Return the (X, Y) coordinate for the center point of the cell that contains the specified text.  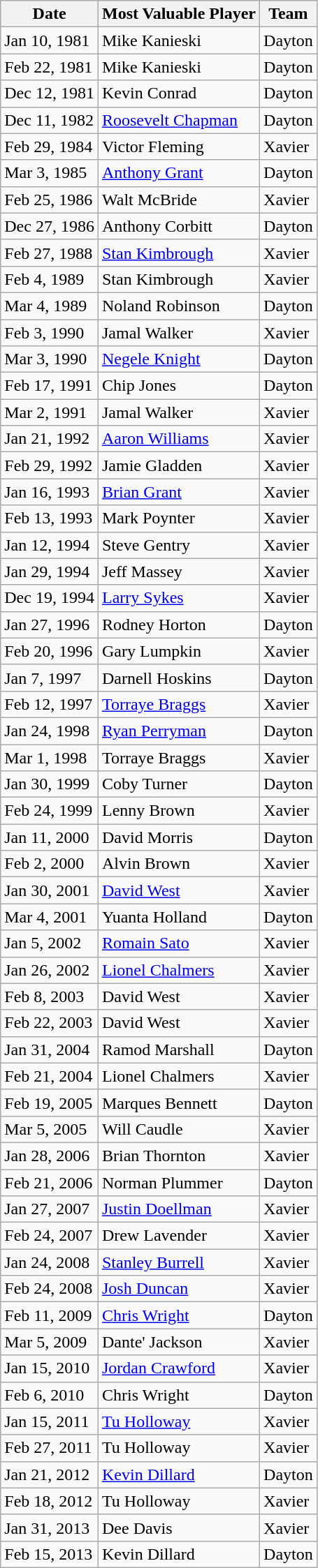
Feb 18, 2012 (50, 1501)
Feb 21, 2006 (50, 1183)
Mark Poynter (179, 518)
Feb 24, 2008 (50, 1289)
Jan 30, 2001 (50, 890)
Feb 27, 1988 (50, 253)
Anthony Corbitt (179, 226)
Jan 16, 1993 (50, 492)
Negele Knight (179, 359)
Jamie Gladden (179, 465)
Mar 4, 1989 (50, 306)
Lenny Brown (179, 811)
Jan 31, 2004 (50, 1050)
Feb 4, 1989 (50, 279)
Dec 27, 1986 (50, 226)
Justin Doellman (179, 1209)
Feb 8, 2003 (50, 996)
Roosevelt Chapman (179, 120)
Feb 24, 2007 (50, 1236)
Walt McBride (179, 200)
Romain Sato (179, 943)
Jan 11, 2000 (50, 837)
Feb 29, 1984 (50, 147)
Feb 27, 2011 (50, 1448)
Mar 3, 1990 (50, 359)
Victor Fleming (179, 147)
Larry Sykes (179, 598)
Jan 26, 2002 (50, 970)
Mar 3, 1985 (50, 173)
Stanley Burrell (179, 1262)
Kevin Conrad (179, 94)
Feb 25, 1986 (50, 200)
Jan 27, 1996 (50, 625)
Dante' Jackson (179, 1342)
Ryan Perryman (179, 731)
Feb 22, 1981 (50, 67)
Yuanta Holland (179, 917)
Chip Jones (179, 386)
Mar 1, 1998 (50, 757)
Jeff Massey (179, 572)
Feb 17, 1991 (50, 386)
Team (289, 14)
Jan 7, 1997 (50, 678)
Josh Duncan (179, 1289)
Jan 29, 1994 (50, 572)
Jan 24, 1998 (50, 731)
Mar 4, 2001 (50, 917)
Date (50, 14)
Brian Thornton (179, 1156)
Feb 29, 1992 (50, 465)
Jan 15, 2010 (50, 1368)
Dec 11, 1982 (50, 120)
Brian Grant (179, 492)
Drew Lavender (179, 1236)
Anthony Grant (179, 173)
Ramod Marshall (179, 1050)
Jan 24, 2008 (50, 1262)
Jan 21, 1992 (50, 439)
Feb 20, 1996 (50, 651)
Feb 3, 1990 (50, 333)
Jan 5, 2002 (50, 943)
Aaron Williams (179, 439)
Jan 12, 1994 (50, 545)
Alvin Brown (179, 864)
Jan 30, 1999 (50, 784)
Feb 12, 1997 (50, 704)
Rodney Horton (179, 625)
Feb 21, 2004 (50, 1076)
Feb 24, 1999 (50, 811)
Jordan Crawford (179, 1368)
Feb 2, 2000 (50, 864)
Jan 28, 2006 (50, 1156)
Dec 12, 1981 (50, 94)
Dec 19, 1994 (50, 598)
Mar 5, 2005 (50, 1129)
Marques Bennett (179, 1103)
Jan 15, 2011 (50, 1421)
Norman Plummer (179, 1183)
Feb 13, 1993 (50, 518)
Dee Davis (179, 1528)
Steve Gentry (179, 545)
Feb 15, 2013 (50, 1554)
Jan 31, 2013 (50, 1528)
Jan 10, 1981 (50, 40)
Jan 21, 2012 (50, 1474)
Darnell Hoskins (179, 678)
Gary Lumpkin (179, 651)
David Morris (179, 837)
Jan 27, 2007 (50, 1209)
Mar 5, 2009 (50, 1342)
Will Caudle (179, 1129)
Feb 22, 2003 (50, 1023)
Most Valuable Player (179, 14)
Feb 6, 2010 (50, 1395)
Coby Turner (179, 784)
Noland Robinson (179, 306)
Feb 19, 2005 (50, 1103)
Mar 2, 1991 (50, 412)
Feb 11, 2009 (50, 1315)
